Determine the (X, Y) coordinate at the center of the cell enclosing the given text.  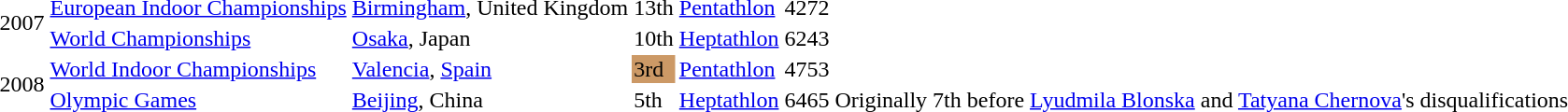
3rd (654, 69)
10th (654, 38)
Pentathlon (729, 69)
6243 (807, 38)
Heptathlon (729, 38)
4753 (807, 69)
World Championships (198, 38)
Valencia, Spain (490, 69)
World Indoor Championships (198, 69)
Osaka, Japan (490, 38)
